Detect which cell encompasses the target text, then output its [x, y] center coordinate. 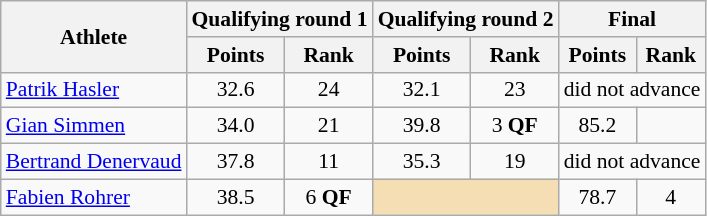
85.2 [598, 126]
23 [515, 90]
Final [632, 19]
37.8 [235, 162]
19 [515, 162]
Bertrand Denervaud [94, 162]
3 QF [515, 126]
34.0 [235, 126]
78.7 [598, 197]
Patrik Hasler [94, 90]
Fabien Rohrer [94, 197]
32.6 [235, 90]
Gian Simmen [94, 126]
35.3 [422, 162]
38.5 [235, 197]
24 [329, 90]
6 QF [329, 197]
4 [670, 197]
Athlete [94, 36]
Qualifying round 1 [279, 19]
39.8 [422, 126]
21 [329, 126]
Qualifying round 2 [466, 19]
11 [329, 162]
32.1 [422, 90]
